Locate the cell with the specified text and output its (X, Y) center coordinate. 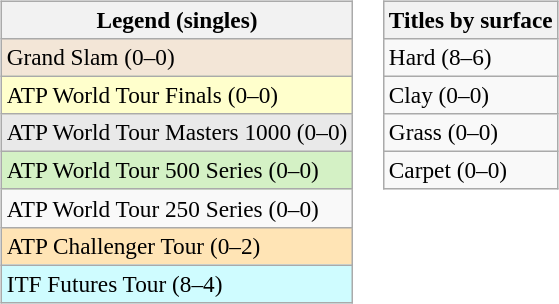
Grass (0–0) (470, 133)
Legend (singles) (176, 20)
Hard (8–6) (470, 57)
ATP World Tour 250 Series (0–0) (176, 208)
Grand Slam (0–0) (176, 57)
Carpet (0–0) (470, 171)
ATP World Tour 500 Series (0–0) (176, 171)
ATP World Tour Masters 1000 (0–0) (176, 133)
ATP World Tour Finals (0–0) (176, 95)
ITF Futures Tour (8–4) (176, 284)
ATP Challenger Tour (0–2) (176, 246)
Clay (0–0) (470, 95)
Titles by surface (470, 20)
